Scan for the cell matching the given text and deliver its (x, y) coordinate at center. 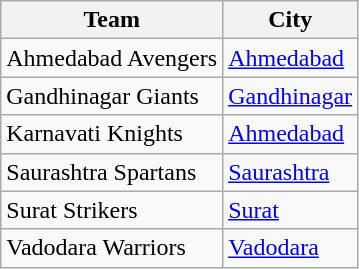
Vadodara Warriors (112, 248)
Saurashtra (290, 172)
Surat Strikers (112, 210)
Surat (290, 210)
Ahmedabad Avengers (112, 58)
Gandhinagar (290, 96)
City (290, 20)
Gandhinagar Giants (112, 96)
Saurashtra Spartans (112, 172)
Vadodara (290, 248)
Team (112, 20)
Karnavati Knights (112, 134)
